Provide the (x, y) coordinate of the cell's center where the given text is located.  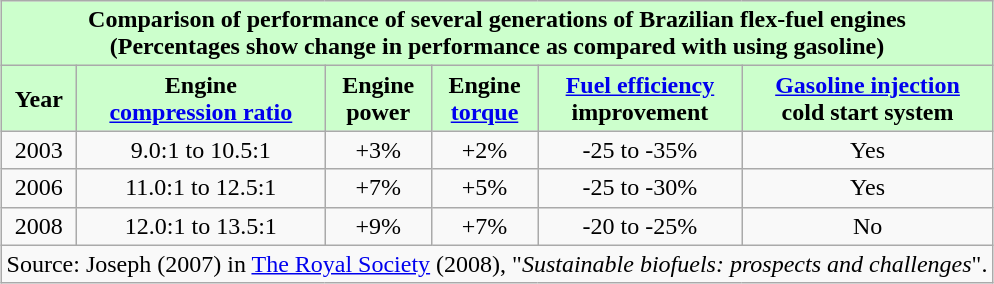
2003 (39, 150)
12.0:1 to 13.5:1 (201, 226)
-25 to -30% (640, 188)
+2% (484, 150)
Fuel efficiency improvement (640, 98)
+9% (378, 226)
Gasoline injection cold start system (868, 98)
-25 to -35% (640, 150)
-20 to -25% (640, 226)
2006 (39, 188)
No (868, 226)
11.0:1 to 12.5:1 (201, 188)
Enginetorque (484, 98)
9.0:1 to 10.5:1 (201, 150)
Enginepower (378, 98)
Enginecompression ratio (201, 98)
Year (39, 98)
+5% (484, 188)
2008 (39, 226)
+3% (378, 150)
Source: Joseph (2007) in The Royal Society (2008), "Sustainable biofuels: prospects and challenges". (497, 264)
